Find where the given text appears and provide that cell's center as [X, Y] coordinate. 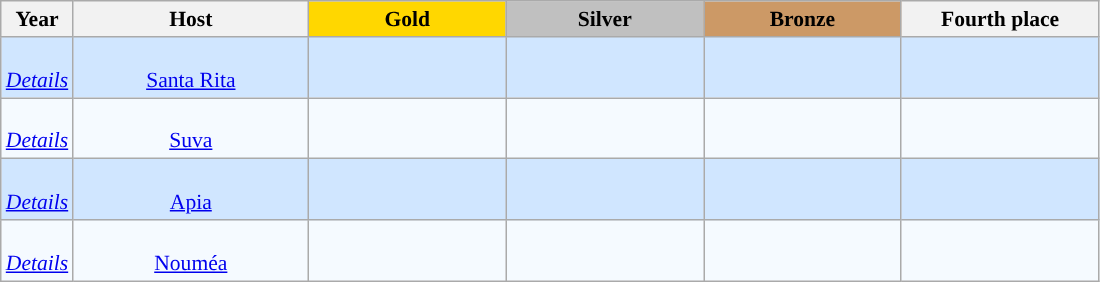
Apia [190, 190]
Bronze [803, 19]
Suva [190, 128]
Fourth place [1000, 19]
Nouméa [190, 250]
Year [37, 19]
Host [190, 19]
Santa Rita [190, 68]
Gold [407, 19]
Silver [605, 19]
